Output the (x, y) coordinate of the center of the cell containing the given text.  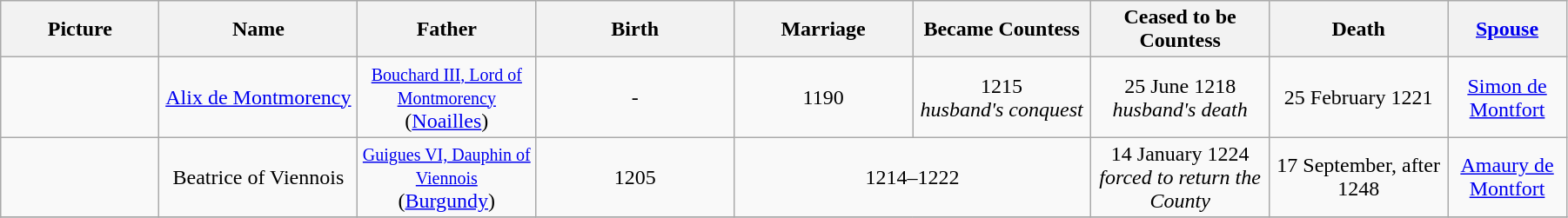
17 September, after 1248 (1359, 177)
Guigues VI, Dauphin of Viennois (Burgundy) (447, 177)
1214–1222 (913, 177)
- (635, 97)
Simon de Montfort (1507, 97)
Spouse (1507, 30)
Bouchard III, Lord of Montmorency (Noailles) (447, 97)
Birth (635, 30)
Father (447, 30)
25 June 1218husband's death (1180, 97)
Alix de Montmorency (258, 97)
Marriage (823, 30)
25 February 1221 (1359, 97)
1205 (635, 177)
1215husband's conquest (1002, 97)
Beatrice of Viennois (258, 177)
1190 (823, 97)
Death (1359, 30)
Became Countess (1002, 30)
Amaury de Montfort (1507, 177)
14 January 1224forced to return the County (1180, 177)
Picture (80, 30)
Ceased to be Countess (1180, 30)
Name (258, 30)
